For the text-containing cell, return its midpoint in (X, Y) coordinate format. 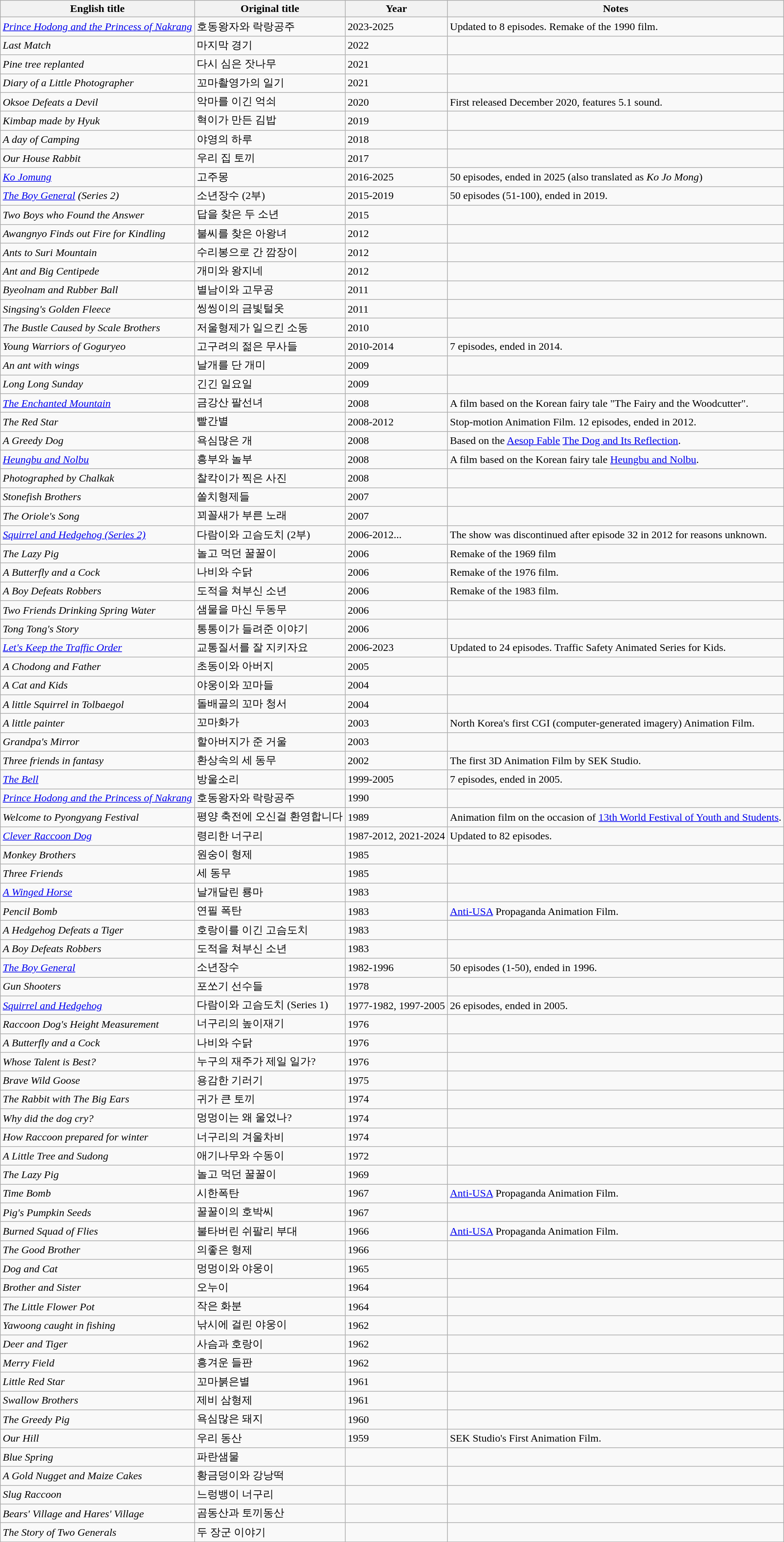
26 episodes, ended in 2005. (616, 1006)
1975 (396, 1081)
The Boy General (Series 2) (97, 196)
2015-2019 (396, 196)
수리봉으로 간 깜장이 (270, 253)
Stop-motion Animation Film. 12 episodes, ended in 2012. (616, 422)
A Gold Nugget and Maize Cakes (97, 1476)
불타버린 쉬팔리 부대 (270, 1231)
샘물을 마신 두동무 (270, 610)
Young Warriors of Goguryeo (97, 347)
1969 (396, 1175)
Diary of a Little Photographer (97, 83)
The Little Flower Pot (97, 1306)
2015 (396, 215)
A Winged Horse (97, 892)
Brave Wild Goose (97, 1081)
용감한 기러기 (270, 1081)
Monkey Brothers (97, 855)
혁이가 만든 김밥 (270, 121)
Blue Spring (97, 1458)
The Rabbit with The Big Ears (97, 1099)
A film based on the Korean fairy tale "The Fairy and the Woodcutter". (616, 403)
긴긴 일요일 (270, 385)
령리한 너구리 (270, 836)
The Enchanted Mountain (97, 403)
Deer and Tiger (97, 1344)
2010-2014 (396, 347)
North Korea's first CGI (computer-generated imagery) Animation Film. (616, 723)
멍멍이와 야웅이 (270, 1269)
Squirrel and Hedgehog (97, 1006)
2023-2025 (396, 27)
소년장수 (270, 968)
Gun Shooters (97, 987)
1960 (396, 1420)
The Red Star (97, 422)
곰동산과 토끼동산 (270, 1513)
1989 (396, 817)
Merry Field (97, 1363)
고구려의 젊은 무사들 (270, 347)
1982-1996 (396, 968)
원숭이 형제 (270, 855)
A little painter (97, 723)
50 episodes (51-100), ended in 2019. (616, 196)
Swallow Brothers (97, 1401)
의좋은 형제 (270, 1250)
A Cat and Kids (97, 685)
Singsing's Golden Fleece (97, 309)
7 episodes, ended in 2014. (616, 347)
개미와 왕지네 (270, 272)
악마를 이긴 억쇠 (270, 102)
A Little Tree and Sudong (97, 1156)
The Good Brother (97, 1250)
할아버지가 준 거울 (270, 742)
The Oriole's Song (97, 516)
Pencil Bomb (97, 911)
The first 3D Animation Film by SEK Studio. (616, 761)
저울형제가 일으킨 소동 (270, 328)
날개달린 룡마 (270, 892)
멍멍이는 왜 울었나? (270, 1118)
2019 (396, 121)
황금덩이와 강낭떡 (270, 1476)
1972 (396, 1156)
Our Hill (97, 1438)
A day of Camping (97, 140)
Remake of the 1983 film. (616, 592)
귀가 큰 토끼 (270, 1099)
방울소리 (270, 779)
Little Red Star (97, 1381)
2008-2012 (396, 422)
2005 (396, 667)
낚시에 걸린 야웅이 (270, 1326)
Oksoe Defeats a Devil (97, 102)
The Bustle Caused by Scale Brothers (97, 328)
A little Squirrel in Tolbaegol (97, 704)
1977-1982, 1997-2005 (396, 1006)
Brother and Sister (97, 1288)
Updated to 24 episodes. Traffic Safety Animated Series for Kids. (616, 647)
꼬마촬영가의 일기 (270, 83)
Photographed by Chalkak (97, 478)
The Bell (97, 779)
2017 (396, 158)
찰칵이가 찍은 사진 (270, 478)
두 장군 이야기 (270, 1533)
환상속의 세 동무 (270, 761)
Heungbu and Nolbu (97, 460)
Remake of the 1976 film. (616, 572)
Our House Rabbit (97, 158)
2002 (396, 761)
너구리의 겨울차비 (270, 1137)
꼬마화가 (270, 723)
Let's Keep the Traffic Order (97, 647)
마지막 경기 (270, 45)
Updated to 82 episodes. (616, 836)
Based on the Aesop Fable The Dog and Its Reflection. (616, 440)
야웅이와 꼬마들 (270, 685)
2006-2023 (396, 647)
불씨를 찾은 아왕녀 (270, 233)
SEK Studio's First Animation Film. (616, 1438)
우리 집 토끼 (270, 158)
Animation film on the occasion of 13th World Festival of Youth and Students. (616, 817)
야영의 하루 (270, 140)
평양 축전에 오신걸 환영합니다 (270, 817)
다시 심은 잣나무 (270, 65)
2006-2012... (396, 535)
1999-2005 (396, 779)
세 동무 (270, 874)
A Chodong and Father (97, 667)
Remake of the 1969 film (616, 554)
Why did the dog cry? (97, 1118)
How Raccoon prepared for winter (97, 1137)
Notes (616, 9)
1978 (396, 987)
1965 (396, 1269)
2020 (396, 102)
First released December 2020, features 5.1 sound. (616, 102)
포쏘기 선수들 (270, 987)
꿀꿀이의 호박씨 (270, 1213)
The show was discontinued after episode 32 in 2012 for reasons unknown. (616, 535)
1987-2012, 2021-2024 (396, 836)
답을 찾은 두 소년 (270, 215)
The Story of Two Generals (97, 1533)
Tong Tong's Story (97, 629)
Original title (270, 9)
Year (396, 9)
욕심많은 돼지 (270, 1420)
Squirrel and Hedgehog (Series 2) (97, 535)
2010 (396, 328)
제비 삼형제 (270, 1401)
작은 화분 (270, 1306)
너구리의 높이재기 (270, 1024)
Bears' Village and Hares' Village (97, 1513)
Last Match (97, 45)
돌배골의 꼬마 청서 (270, 704)
Awangnyo Finds out Fire for Kindling (97, 233)
Long Long Sunday (97, 385)
The Greedy Pig (97, 1420)
Pig's Pumpkin Seeds (97, 1213)
욕심많은 개 (270, 440)
금강산 팔선녀 (270, 403)
느렁뱅이 너구리 (270, 1495)
Pine tree replanted (97, 65)
Byeolnam and Rubber Ball (97, 290)
50 episodes (1-50), ended in 1996. (616, 968)
애기나무와 수동이 (270, 1156)
Two Friends Drinking Spring Water (97, 610)
다람이와 고슴도치 (2부) (270, 535)
7 episodes, ended in 2005. (616, 779)
통통이가 들려준 이야기 (270, 629)
고주몽 (270, 177)
쏠치형제들 (270, 497)
Ant and Big Centipede (97, 272)
The Boy General (97, 968)
2022 (396, 45)
2018 (396, 140)
An ant with wings (97, 365)
Time Bomb (97, 1194)
Updated to 8 episodes. Remake of the 1990 film. (616, 27)
씽씽이의 금빛털옷 (270, 309)
시한폭탄 (270, 1194)
흥부와 놀부 (270, 460)
누구의 재주가 제일 일가? (270, 1062)
다람이와 고슴도치 (Series 1) (270, 1006)
1959 (396, 1438)
Whose Talent is Best? (97, 1062)
Ants to Suri Mountain (97, 253)
Welcome to Pyongyang Festival (97, 817)
우리 동산 (270, 1438)
소년장수 (2부) (270, 196)
사슴과 호랑이 (270, 1344)
Stonefish Brothers (97, 497)
Burned Squad of Flies (97, 1231)
Slug Raccoon (97, 1495)
빨간별 (270, 422)
English title (97, 9)
꾀꼴새가 부른 노래 (270, 516)
Raccoon Dog's Height Measurement (97, 1024)
Grandpa's Mirror (97, 742)
오누이 (270, 1288)
흥겨운 들판 (270, 1363)
50 episodes, ended in 2025 (also translated as Ko Jo Mong) (616, 177)
연필 폭탄 (270, 911)
Dog and Cat (97, 1269)
Clever Raccoon Dog (97, 836)
꼬마붉은별 (270, 1381)
날개를 단 개미 (270, 365)
Two Boys who Found the Answer (97, 215)
A Greedy Dog (97, 440)
호랑이를 이긴 고슴도치 (270, 930)
2016-2025 (396, 177)
A film based on the Korean fairy tale Heungbu and Nolbu. (616, 460)
Kimbap made by Hyuk (97, 121)
별남이와 고무공 (270, 290)
Ko Jomung (97, 177)
1990 (396, 799)
Yawoong caught in fishing (97, 1326)
A Hedgehog Defeats a Tiger (97, 930)
교통질서를 잘 지키자요 (270, 647)
초동이와 아버지 (270, 667)
Three friends in fantasy (97, 761)
Three Friends (97, 874)
파란샘물 (270, 1458)
